Find where the given text appears and provide that cell's center as [x, y] coordinate. 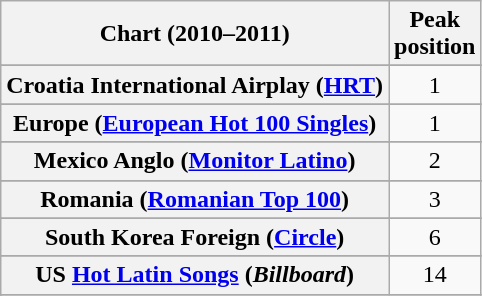
Europe (European Hot 100 Singles) [195, 123]
Croatia International Airplay (HRT) [195, 85]
Peakposition [435, 34]
6 [435, 237]
Chart (2010–2011) [195, 34]
2 [435, 161]
Romania (Romanian Top 100) [195, 199]
Mexico Anglo (Monitor Latino) [195, 161]
14 [435, 275]
US Hot Latin Songs (Billboard) [195, 275]
South Korea Foreign (Circle) [195, 237]
3 [435, 199]
